Provide the [X, Y] coordinate of the cell's center where the given text is located.  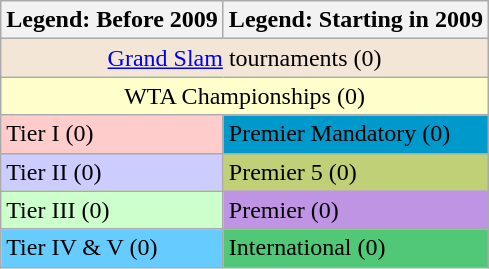
Tier II (0) [112, 172]
Premier 5 (0) [356, 172]
Tier IV & V (0) [112, 248]
Grand Slam tournaments (0) [245, 58]
Premier Mandatory (0) [356, 134]
Premier (0) [356, 210]
Legend: Before 2009 [112, 20]
Tier I (0) [112, 134]
WTA Championships (0) [245, 96]
Legend: Starting in 2009 [356, 20]
Tier III (0) [112, 210]
International (0) [356, 248]
